Detect which cell encompasses the target text, then output its (X, Y) center coordinate. 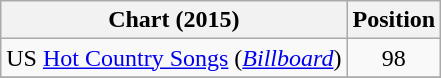
US Hot Country Songs (Billboard) (174, 58)
Position (394, 20)
Chart (2015) (174, 20)
98 (394, 58)
